From the cell containing the given text, extract its center point as [x, y] coordinate. 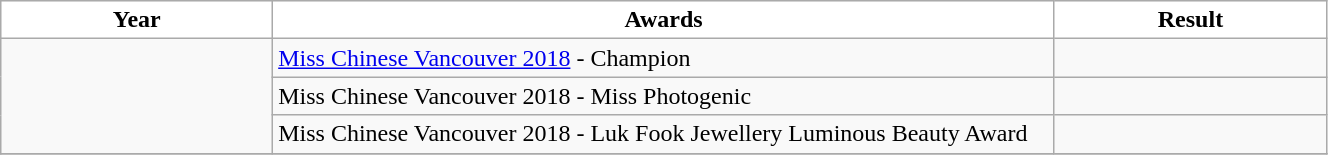
Result [1190, 20]
Miss Chinese Vancouver 2018 - Miss Photogenic [664, 96]
Miss Chinese Vancouver 2018 - Champion [664, 58]
Miss Chinese Vancouver 2018 - Luk Fook Jewellery Luminous Beauty Award [664, 134]
Year [137, 20]
Awards [664, 20]
